Pinpoint the cell where the given text exists, returning its [X, Y] midpoint coordinate. 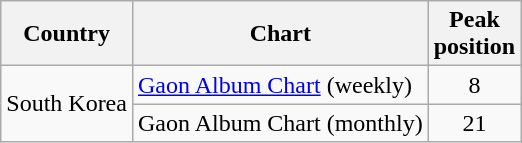
Peakposition [474, 34]
Gaon Album Chart (monthly) [280, 123]
Chart [280, 34]
8 [474, 85]
Country [67, 34]
South Korea [67, 104]
Gaon Album Chart (weekly) [280, 85]
21 [474, 123]
